Scan for the cell matching the given text and deliver its [X, Y] coordinate at center. 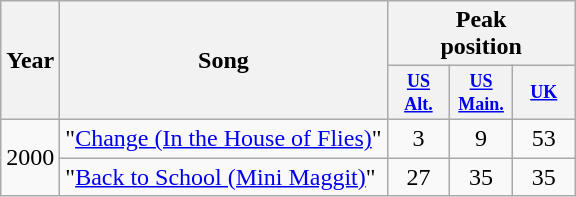
UK [544, 93]
"Change (In the House of Flies)" [224, 138]
US Main. [482, 93]
Peakposition [481, 34]
3 [418, 138]
9 [482, 138]
53 [544, 138]
2000 [30, 157]
US Alt. [418, 93]
"Back to School (Mini Maggit)" [224, 177]
27 [418, 177]
Song [224, 60]
Year [30, 60]
